From the cell containing the given text, extract its center point as [X, Y] coordinate. 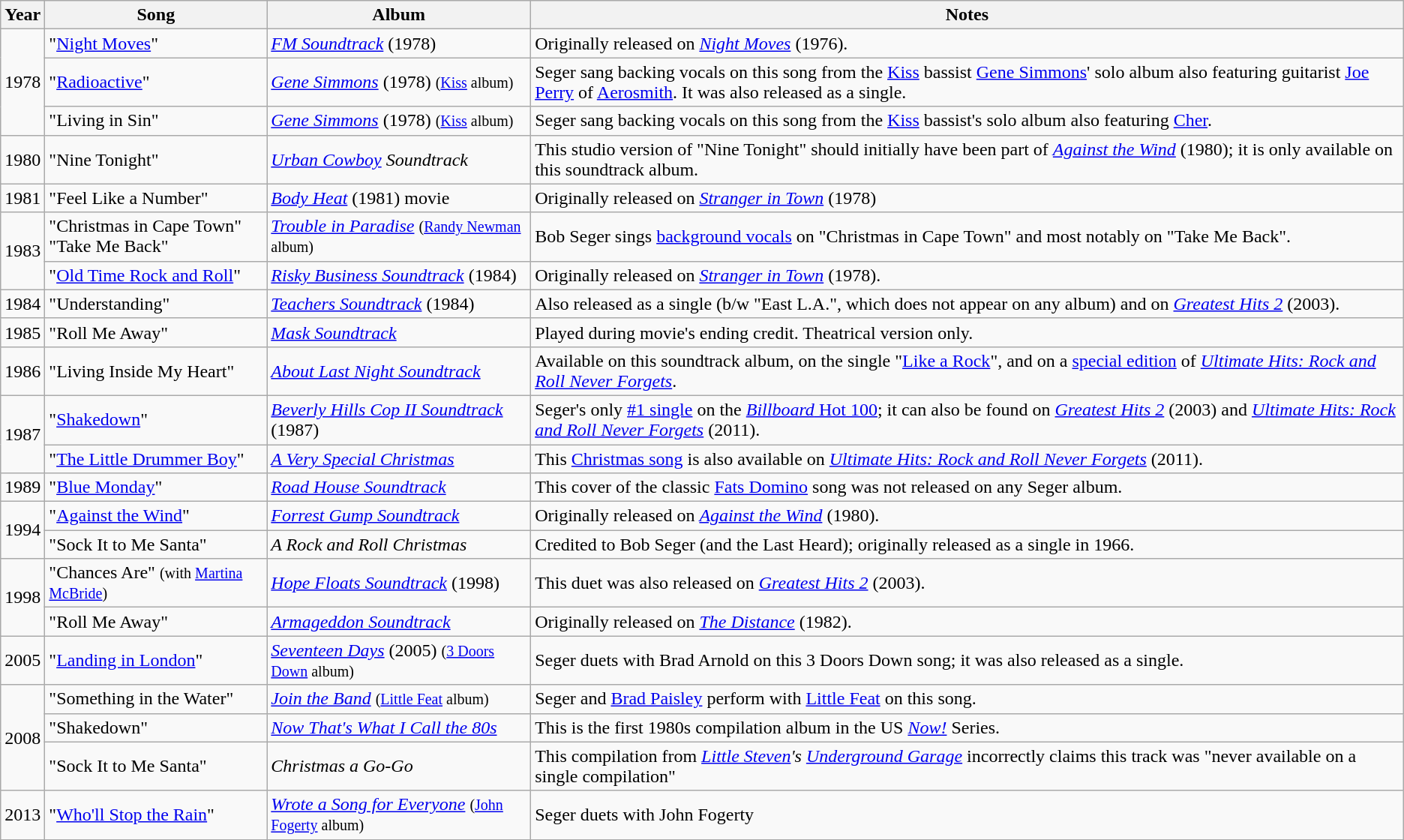
Originally released on Night Moves (1976). [967, 43]
"The Little Drummer Boy" [156, 458]
"Something in the Water" [156, 699]
A Rock and Roll Christmas [399, 544]
Originally released on The Distance (1982). [967, 622]
Bob Seger sings background vocals on "Christmas in Cape Town" and most notably on "Take Me Back". [967, 237]
"Landing in London" [156, 660]
Hope Floats Soundtrack (1998) [399, 583]
Originally released on Stranger in Town (1978). [967, 275]
"Living Inside My Heart" [156, 370]
"Understanding" [156, 304]
1987 [22, 433]
Available on this soundtrack album, on the single "Like a Rock", and on a special edition of Ultimate Hits: Rock and Roll Never Forgets. [967, 370]
"Christmas in Cape Town""Take Me Back" [156, 237]
Mask Soundtrack [399, 332]
2008 [22, 738]
Body Heat (1981) movie [399, 198]
"Chances Are" (with Martina McBride) [156, 583]
Teachers Soundtrack (1984) [399, 304]
Seger sang backing vocals on this song from the Kiss bassist's solo album also featuring Cher. [967, 121]
Album [399, 15]
Join the Band (Little Feat album) [399, 699]
Urban Cowboy Soundtrack [399, 159]
"Radioactive" [156, 82]
Played during movie's ending credit. Theatrical version only. [967, 332]
Wrote a Song for Everyone (John Fogerty album) [399, 814]
Originally released on Against the Wind (1980). [967, 516]
Notes [967, 15]
"Nine Tonight" [156, 159]
This duet was also released on Greatest Hits 2 (2003). [967, 583]
Now That's What I Call the 80s [399, 727]
Also released as a single (b/w "East L.A.", which does not appear on any album) and on Greatest Hits 2 (2003). [967, 304]
1981 [22, 198]
1998 [22, 597]
Seger and Brad Paisley perform with Little Feat on this song. [967, 699]
Risky Business Soundtrack (1984) [399, 275]
Christmas a Go-Go [399, 766]
"Blue Monday" [156, 487]
2013 [22, 814]
1989 [22, 487]
"Old Time Rock and Roll" [156, 275]
About Last Night Soundtrack [399, 370]
1985 [22, 332]
Song [156, 15]
Originally released on Stranger in Town (1978) [967, 198]
This studio version of "Nine Tonight" should initially have been part of Against the Wind (1980); it is only available on this soundtrack album. [967, 159]
Forrest Gump Soundtrack [399, 516]
Seger duets with John Fogerty [967, 814]
Beverly Hills Cop II Soundtrack (1987) [399, 420]
1984 [22, 304]
Seger duets with Brad Arnold on this 3 Doors Down song; it was also released as a single. [967, 660]
"Feel Like a Number" [156, 198]
"Living in Sin" [156, 121]
FM Soundtrack (1978) [399, 43]
A Very Special Christmas [399, 458]
Year [22, 15]
This cover of the classic Fats Domino song was not released on any Seger album. [967, 487]
1980 [22, 159]
Road House Soundtrack [399, 487]
1986 [22, 370]
Trouble in Paradise (Randy Newman album) [399, 237]
This is the first 1980s compilation album in the US Now! Series. [967, 727]
2005 [22, 660]
This Christmas song is also available on Ultimate Hits: Rock and Roll Never Forgets (2011). [967, 458]
1978 [22, 82]
Armageddon Soundtrack [399, 622]
1994 [22, 530]
1983 [22, 250]
Credited to Bob Seger (and the Last Heard); originally released as a single in 1966. [967, 544]
"Against the Wind" [156, 516]
"Who'll Stop the Rain" [156, 814]
"Night Moves" [156, 43]
Seventeen Days (2005) (3 Doors Down album) [399, 660]
This compilation from Little Steven's Underground Garage incorrectly claims this track was "never available on a single compilation" [967, 766]
